Return the (X, Y) coordinate for the center point of the cell that contains the specified text.  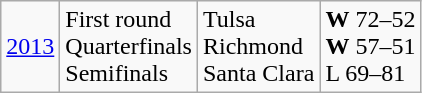
2013 (30, 47)
W 72–52W 57–51L 69–81 (370, 47)
First roundQuarterfinalsSemifinals (129, 47)
TulsaRichmondSanta Clara (258, 47)
